Provide the [X, Y] coordinate of the cell's center where the given text is located.  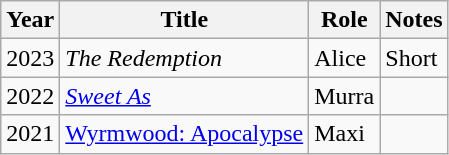
2022 [30, 96]
The Redemption [184, 58]
Alice [344, 58]
Notes [414, 20]
Maxi [344, 134]
Role [344, 20]
Murra [344, 96]
Year [30, 20]
Sweet As [184, 96]
Wyrmwood: Apocalypse [184, 134]
2021 [30, 134]
2023 [30, 58]
Title [184, 20]
Short [414, 58]
